Extract the (X, Y) coordinate from the center of the cell holding the provided text.  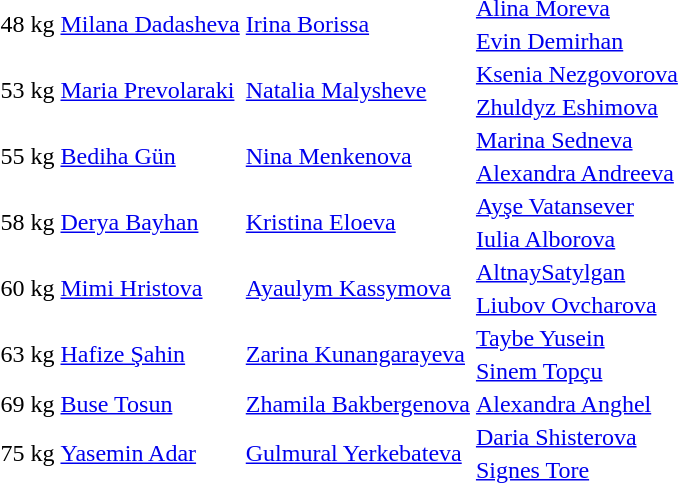
Zhamila Bakbergenova (358, 404)
Hafize Şahin (150, 354)
Buse Tosun (150, 404)
Mimi Hristova (150, 288)
Zarina Kunangarayeva (358, 354)
Maria Prevolaraki (150, 90)
Derya Bayhan (150, 222)
Nina Menkenova (358, 156)
Ayaulym Kassymova (358, 288)
Bediha Gün (150, 156)
Kristina Eloeva (358, 222)
Natalia Malysheve (358, 90)
